Detect which cell encompasses the target text, then output its [x, y] center coordinate. 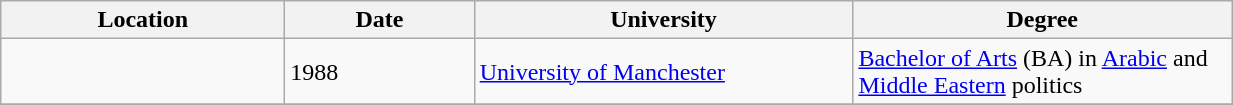
University [664, 20]
University of Manchester [664, 72]
Date [380, 20]
Bachelor of Arts (BA) in Arabic and Middle Eastern politics [1042, 72]
Location [143, 20]
Degree [1042, 20]
1988 [380, 72]
